Scan for the cell matching the given text and deliver its [X, Y] coordinate at center. 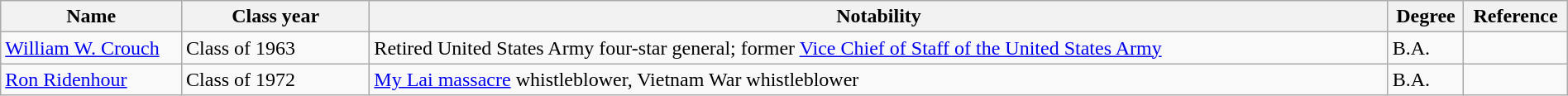
Notability [878, 17]
Class year [276, 17]
Reference [1516, 17]
Class of 1972 [276, 79]
Degree [1426, 17]
Class of 1963 [276, 48]
Retired United States Army four-star general; former Vice Chief of Staff of the United States Army [878, 48]
Ron Ridenhour [91, 79]
William W. Crouch [91, 48]
Name [91, 17]
My Lai massacre whistleblower, Vietnam War whistleblower [878, 79]
